Detect which cell encompasses the target text, then output its (x, y) center coordinate. 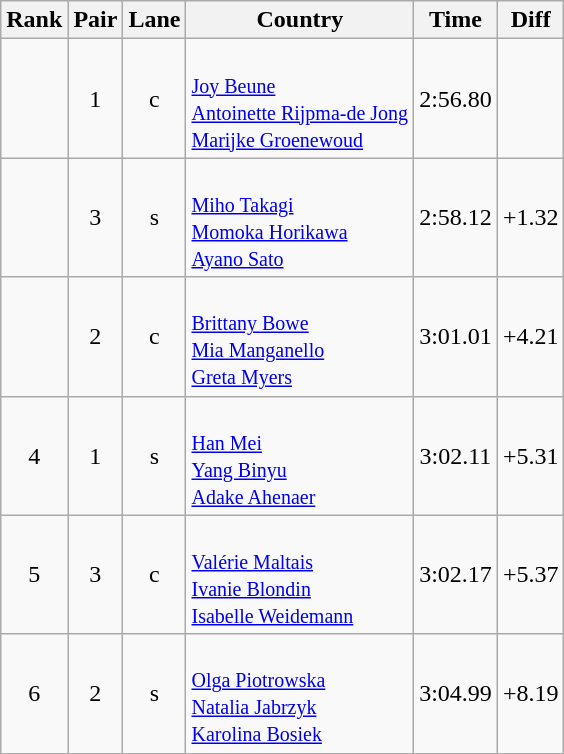
Pair (96, 20)
2:58.12 (456, 218)
Diff (530, 20)
+4.21 (530, 336)
3:02.17 (456, 574)
Brittany BoweMia ManganelloGreta Myers (300, 336)
6 (34, 694)
Han MeiYang BinyuAdake Ahenaer (300, 456)
3:04.99 (456, 694)
Olga PiotrowskaNatalia JabrzykKarolina Bosiek (300, 694)
Valérie MaltaisIvanie BlondinIsabelle Weidemann (300, 574)
+8.19 (530, 694)
4 (34, 456)
Joy BeuneAntoinette Rijpma-de JongMarijke Groenewoud (300, 98)
3:02.11 (456, 456)
Miho TakagiMomoka HorikawaAyano Sato (300, 218)
Lane (154, 20)
Country (300, 20)
5 (34, 574)
+5.37 (530, 574)
+5.31 (530, 456)
Rank (34, 20)
+1.32 (530, 218)
2:56.80 (456, 98)
3:01.01 (456, 336)
Time (456, 20)
